Return the [X, Y] coordinate for the center point of the cell that contains the specified text.  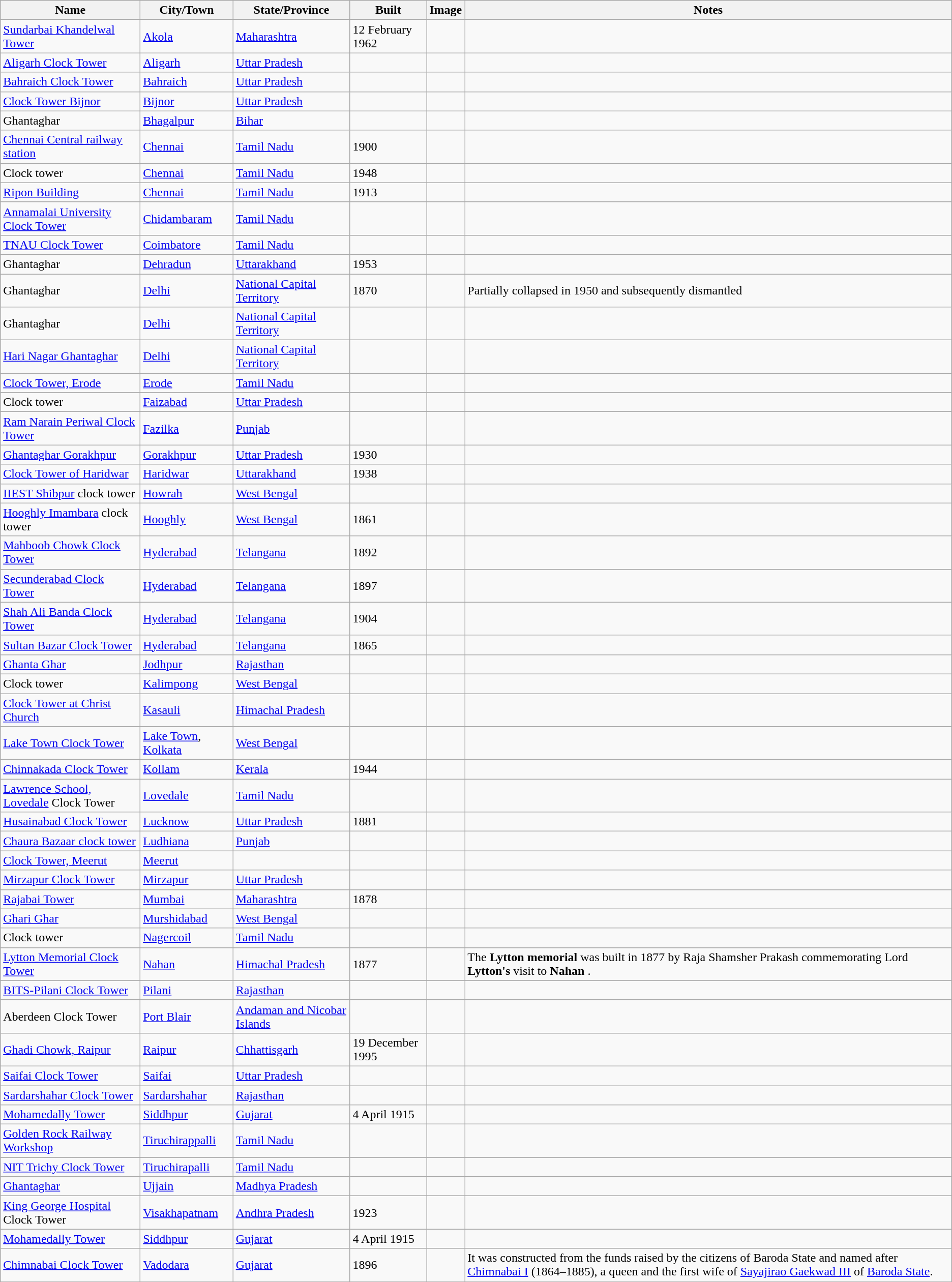
Erode [187, 383]
Ghari Ghar [70, 918]
Bijnor [187, 101]
The Lytton memorial was built in 1877 by Raja Shamsher Prakash commemorating Lord Lytton's visit to Nahan . [708, 964]
1900 [389, 146]
12 February 1962 [389, 37]
Gorakhpur [187, 455]
19 December 1995 [389, 1050]
Murshidabad [187, 918]
Akola [187, 37]
Chennai Central railway station [70, 146]
Andaman and Nicobar Islands [291, 1016]
Jodhpur [187, 664]
Kalimpong [187, 683]
Mirzapur [187, 880]
Tiruchirapalli [187, 1167]
Hari Nagar Ghantaghar [70, 357]
1897 [389, 586]
IIEST Shibpur clock tower [70, 493]
Image [445, 10]
BITS-Pilani Clock Tower [70, 990]
Clock Tower Bijnor [70, 101]
Husainabad Clock Tower [70, 822]
1865 [389, 645]
Aligarh [187, 63]
State/Province [291, 10]
Mahboob Chowk Clock Tower [70, 552]
Saifai Clock Tower [70, 1076]
Hooghly [187, 520]
Clock Tower, Erode [70, 383]
Chaura Bazaar clock tower [70, 841]
Name [70, 10]
Notes [708, 10]
Bihar [291, 121]
Mumbai [187, 899]
City/Town [187, 10]
Nagercoil [187, 938]
Annamalai University Clock Tower [70, 219]
1861 [389, 520]
Chidambaram [187, 219]
Bahraich [187, 82]
1938 [389, 474]
NIT Trichy Clock Tower [70, 1167]
Nahan [187, 964]
Saifai [187, 1076]
Lake Town Clock Tower [70, 743]
Mirzapur Clock Tower [70, 880]
Haridwar [187, 474]
Kerala [291, 769]
Fazilka [187, 428]
Andhra Pradesh [291, 1212]
Ripon Building [70, 192]
Chhattisgarh [291, 1050]
Sardarshahar [187, 1095]
1904 [389, 618]
1923 [389, 1212]
Hooghly Imambara clock tower [70, 520]
Pilani [187, 990]
Madhya Pradesh [291, 1186]
Clock Tower at Christ Church [70, 710]
Howrah [187, 493]
Coimbatore [187, 245]
Sardarshahar Clock Tower [70, 1095]
Ludhiana [187, 841]
Lucknow [187, 822]
Dehradun [187, 264]
Ghanta Ghar [70, 664]
Partially collapsed in 1950 and subsequently dismantled [708, 290]
Tiruchirappalli [187, 1141]
Bhagalpur [187, 121]
Ghadi Chowk, Raipur [70, 1050]
Meerut [187, 860]
1881 [389, 822]
King George Hospital Clock Tower [70, 1212]
Shah Ali Banda Clock Tower [70, 618]
Clock Tower, Meerut [70, 860]
Clock Tower of Haridwar [70, 474]
1892 [389, 552]
Lawrence School, Lovedale Clock Tower [70, 795]
Secunderabad Clock Tower [70, 586]
1930 [389, 455]
Rajabai Tower [70, 899]
Aberdeen Clock Tower [70, 1016]
Kasauli [187, 710]
Visakhapatnam [187, 1212]
1948 [389, 173]
Sultan Bazar Clock Tower [70, 645]
1896 [389, 1265]
Lake Town, Kolkata [187, 743]
Chinnakada Clock Tower [70, 769]
Ghantaghar Gorakhpur [70, 455]
Raipur [187, 1050]
Aligarh Clock Tower [70, 63]
Golden Rock Railway Workshop [70, 1141]
Bahraich Clock Tower [70, 82]
1870 [389, 290]
Kollam [187, 769]
1878 [389, 899]
Faizabad [187, 402]
Built [389, 10]
Ujjain [187, 1186]
Vadodara [187, 1265]
TNAU Clock Tower [70, 245]
Port Blair [187, 1016]
Lytton Memorial Clock Tower [70, 964]
Chimnabai Clock Tower [70, 1265]
Sundarbai Khandelwal Tower [70, 37]
1944 [389, 769]
Lovedale [187, 795]
1953 [389, 264]
1913 [389, 192]
1877 [389, 964]
Ram Narain Periwal Clock Tower [70, 428]
